Locate the cell with the specified text and output its [X, Y] center coordinate. 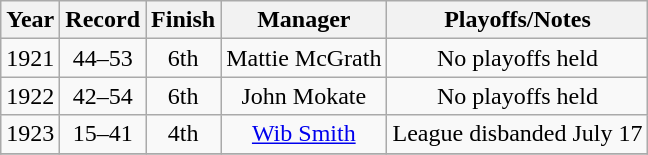
4th [184, 134]
Mattie McGrath [304, 58]
Finish [184, 20]
Manager [304, 20]
1923 [30, 134]
John Mokate [304, 96]
Playoffs/Notes [518, 20]
Year [30, 20]
Record [103, 20]
1921 [30, 58]
1922 [30, 96]
League disbanded July 17 [518, 134]
44–53 [103, 58]
Wib Smith [304, 134]
15–41 [103, 134]
42–54 [103, 96]
